Scan for the cell matching the given text and deliver its (X, Y) coordinate at center. 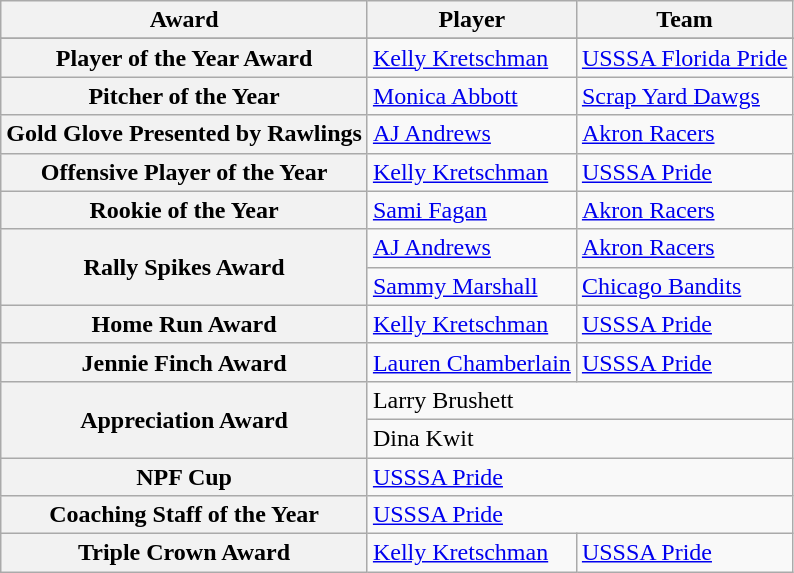
Monica Abbott (472, 96)
Lauren Chamberlain (472, 362)
Award (184, 20)
Gold Glove Presented by Rawlings (184, 134)
Home Run Award (184, 324)
Offensive Player of the Year (184, 172)
Player (472, 20)
Triple Crown Award (184, 553)
Rookie of the Year (184, 210)
USSSA Florida Pride (684, 58)
Team (684, 20)
Player of the Year Award (184, 58)
Sami Fagan (472, 210)
Coaching Staff of the Year (184, 515)
Pitcher of the Year (184, 96)
Larry Brushett (580, 400)
Jennie Finch Award (184, 362)
Rally Spikes Award (184, 267)
Sammy Marshall (472, 286)
NPF Cup (184, 477)
Dina Kwit (580, 438)
Appreciation Award (184, 419)
Chicago Bandits (684, 286)
Scrap Yard Dawgs (684, 96)
